Provide the (X, Y) coordinate of the cell's center where the given text is located.  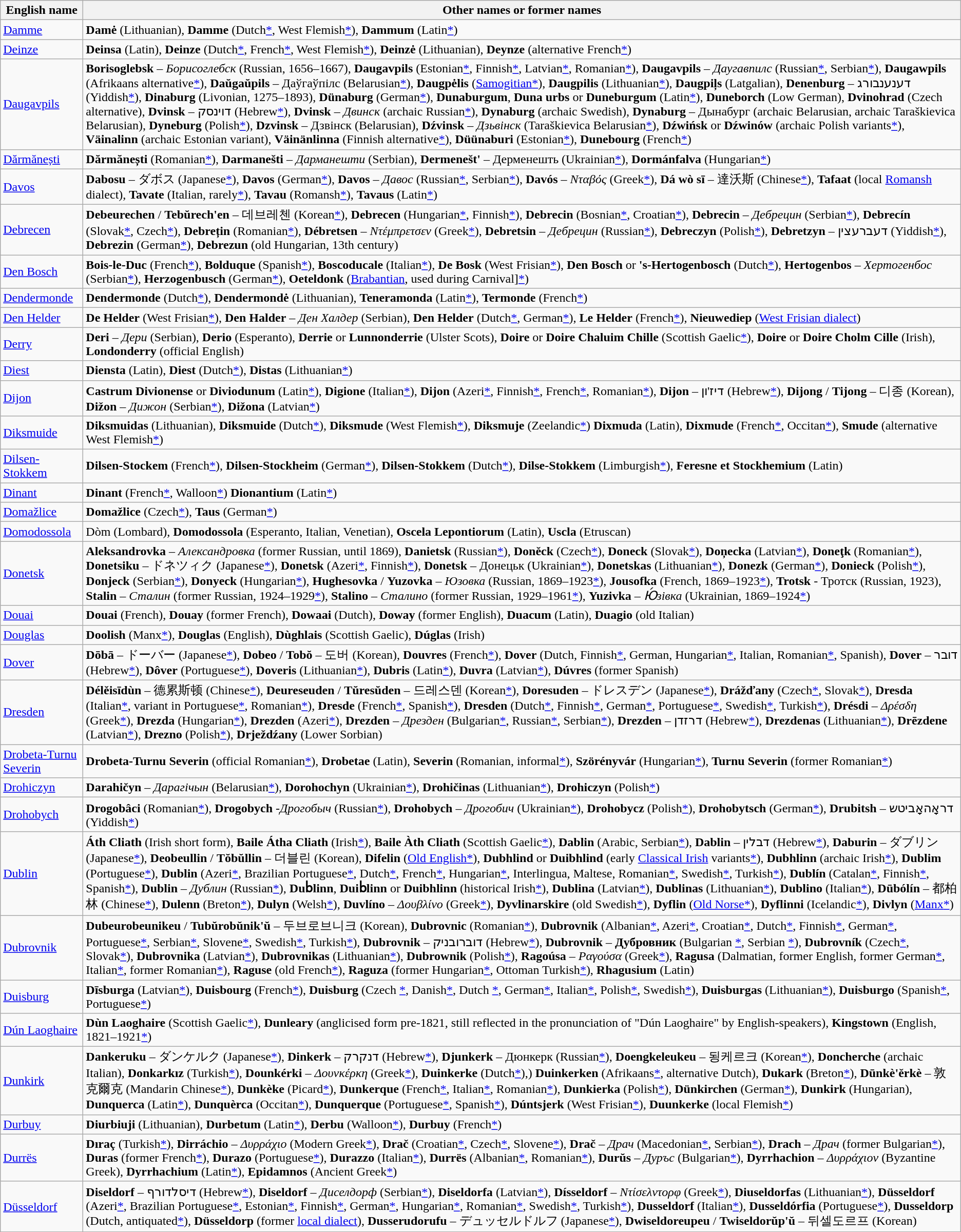
Domažlice (42, 512)
Den Helder (42, 318)
Düsseldorf (42, 1206)
Dilsen-Stockem (French*), Dilsen-Stockheim (German*), Dilsen-Stokkem (Dutch*), Dilse-Stokkem (Limburgish*), Feresne et Stockhemium (Latin) (522, 466)
Damme (42, 30)
Domodossola (42, 532)
English name (42, 10)
De Helder (West Frisian*), Den Halder – Ден Халдер (Serbian), Den Helder (Dutch*, German*), Le Helder (French*), Nieuwediep (West Frisian dialect) (522, 318)
Den Bosch (42, 272)
Domažlice (Czech*), Taus (German*) (522, 512)
Dendermonde (42, 298)
Duisburg (42, 996)
Deinsa (Latin), Deinze (Dutch*, French*, West Flemish*), Deinzė (Lithuanian), Deynze (alternative French*) (522, 49)
Donetsk (42, 574)
Diksmuide (42, 433)
Dendermonde (Dutch*), Dendermondė (Lithuanian), Teneramonda (Latin*), Termonde (French*) (522, 298)
Daugavpils (42, 104)
Durbuy (42, 1124)
Dubrovnik (42, 947)
Dilsen-Stokkem (42, 466)
Dublin (42, 873)
Derry (42, 344)
Diest (42, 370)
Durrës (42, 1158)
Dresden (42, 712)
Diensta (Latin), Diest (Dutch*), Distas (Lithuanian*) (522, 370)
Douglas (42, 635)
Dinant (French*, Walloon*) Dionantium (Latin*) (522, 493)
Douai (French), Douay (former French), Dowaai (Dutch), Doway (former English), Duacum (Latin), Duagio (old Italian) (522, 615)
Debrecen (42, 230)
Diurbiuji (Lithuanian), Durbetum (Latin*), Derbu (Walloon*), Durbuy (French*) (522, 1124)
Dijon (42, 398)
Drobeta-Turnu Severin (42, 761)
Darahičyn – Дарагічын (Belarusian*), Dorohochyn (Ukrainian*), Drohičinas (Lithuanian*), Drohiczyn (Polish*) (522, 788)
Drohiczyn (42, 788)
Deinze (42, 49)
Davos (42, 187)
Other names or former names (522, 10)
Dover (42, 662)
Douai (42, 615)
Damė (Lithuanian), Damme (Dutch*, West Flemish*), Dammum (Latin*) (522, 30)
Doolish (Manx*), Douglas (English), Dùghlais (Scottish Gaelic), Dúglas (Irish) (522, 635)
Dărmănești (Romanian*), Darmanešti – Дарманешти (Serbian), Dermenešt' – Дерменешть (Ukrainian*), Dormánfalva (Hungarian*) (522, 159)
Dunkirk (42, 1081)
Dòm (Lombard), Domodossola (Esperanto, Italian, Venetian), Oscela Lepontiorum (Latin), Uscla (Etruscan) (522, 532)
Dinant (42, 493)
Dún Laoghaire (42, 1030)
Drohobych (42, 815)
Dărmănești (42, 159)
